Pinpoint the cell where the given text exists, returning its [X, Y] midpoint coordinate. 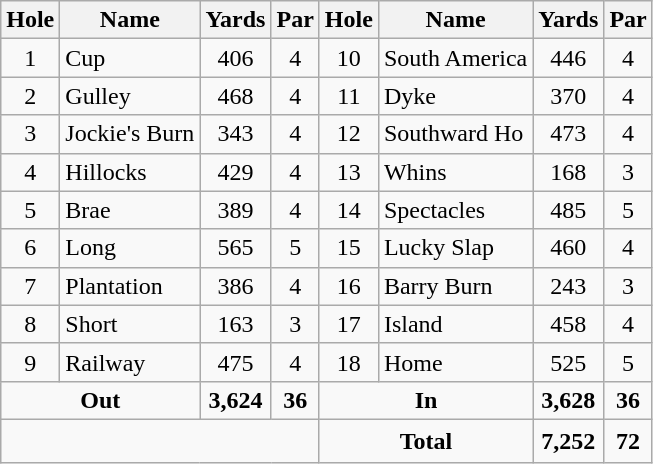
Lucky Slap [455, 248]
Cup [130, 58]
10 [348, 58]
9 [30, 362]
565 [236, 248]
485 [568, 210]
72 [628, 440]
In [426, 400]
South America [455, 58]
6 [30, 248]
3,628 [568, 400]
14 [348, 210]
163 [236, 324]
Southward Ho [455, 134]
460 [568, 248]
11 [348, 96]
Jockie's Burn [130, 134]
Hillocks [130, 172]
15 [348, 248]
1 [30, 58]
Whins [455, 172]
Dyke [455, 96]
525 [568, 362]
468 [236, 96]
168 [568, 172]
Barry Burn [455, 286]
386 [236, 286]
Total [426, 440]
Brae [130, 210]
18 [348, 362]
243 [568, 286]
Railway [130, 362]
473 [568, 134]
Out [100, 400]
Short [130, 324]
406 [236, 58]
343 [236, 134]
Long [130, 248]
Spectacles [455, 210]
7 [30, 286]
Gulley [130, 96]
8 [30, 324]
12 [348, 134]
458 [568, 324]
2 [30, 96]
16 [348, 286]
446 [568, 58]
475 [236, 362]
Island [455, 324]
Home [455, 362]
17 [348, 324]
7,252 [568, 440]
Plantation [130, 286]
3,624 [236, 400]
370 [568, 96]
389 [236, 210]
429 [236, 172]
13 [348, 172]
